Detect which cell encompasses the target text, then output its [X, Y] center coordinate. 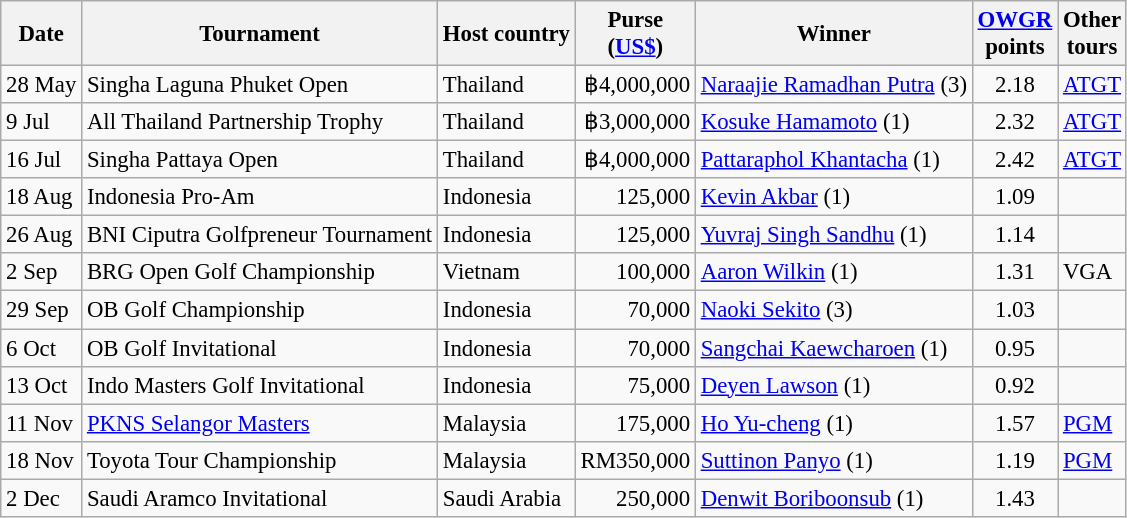
PKNS Selangor Masters [260, 423]
VGA [1092, 273]
100,000 [635, 273]
Indo Masters Golf Invitational [260, 385]
Yuvraj Singh Sandhu (1) [834, 235]
Deyen Lawson (1) [834, 385]
16 Jul [42, 160]
Kosuke Hamamoto (1) [834, 122]
Pattaraphol Khantacha (1) [834, 160]
Purse(US$) [635, 34]
1.31 [1014, 273]
2.42 [1014, 160]
175,000 [635, 423]
Singha Laguna Phuket Open [260, 85]
Ho Yu-cheng (1) [834, 423]
2.32 [1014, 122]
Naraajie Ramadhan Putra (3) [834, 85]
75,000 [635, 385]
Saudi Aramco Invitational [260, 498]
Suttinon Panyo (1) [834, 460]
Saudi Arabia [507, 498]
All Thailand Partnership Trophy [260, 122]
Denwit Boriboonsub (1) [834, 498]
OB Golf Championship [260, 310]
1.09 [1014, 197]
Kevin Akbar (1) [834, 197]
Tournament [260, 34]
13 Oct [42, 385]
0.92 [1014, 385]
Sangchai Kaewcharoen (1) [834, 348]
18 Aug [42, 197]
29 Sep [42, 310]
Vietnam [507, 273]
250,000 [635, 498]
Winner [834, 34]
0.95 [1014, 348]
1.19 [1014, 460]
Indonesia Pro-Am [260, 197]
1.03 [1014, 310]
BNI Ciputra Golfpreneur Tournament [260, 235]
OB Golf Invitational [260, 348]
OWGRpoints [1014, 34]
1.43 [1014, 498]
฿3,000,000 [635, 122]
26 Aug [42, 235]
Host country [507, 34]
Aaron Wilkin (1) [834, 273]
28 May [42, 85]
2 Sep [42, 273]
9 Jul [42, 122]
11 Nov [42, 423]
Date [42, 34]
Othertours [1092, 34]
Toyota Tour Championship [260, 460]
RM350,000 [635, 460]
2.18 [1014, 85]
1.14 [1014, 235]
6 Oct [42, 348]
BRG Open Golf Championship [260, 273]
Naoki Sekito (3) [834, 310]
2 Dec [42, 498]
1.57 [1014, 423]
Singha Pattaya Open [260, 160]
18 Nov [42, 460]
